Output the (x, y) coordinate of the center of the cell containing the given text.  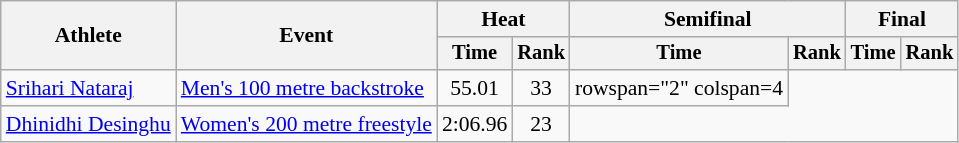
Semifinal (708, 19)
2:06.96 (474, 124)
Women's 200 metre freestyle (306, 124)
Event (306, 36)
Athlete (88, 36)
Final (902, 19)
Dhinidhi Desinghu (88, 124)
Heat (504, 19)
23 (541, 124)
55.01 (474, 88)
Men's 100 metre backstroke (306, 88)
33 (541, 88)
Srihari Nataraj (88, 88)
rowspan="2" colspan=4 (679, 88)
